Detect which cell encompasses the target text, then output its (X, Y) center coordinate. 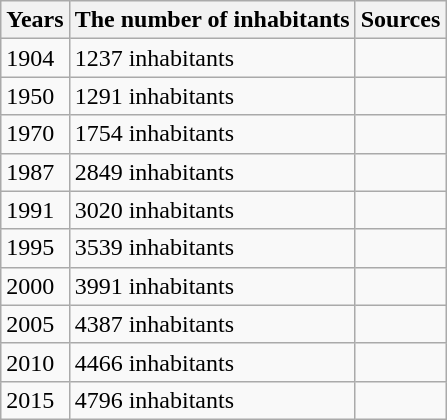
1950 (35, 96)
4466 inhabitants (212, 362)
1995 (35, 248)
1904 (35, 58)
2000 (35, 286)
3020 inhabitants (212, 210)
1237 inhabitants (212, 58)
4387 inhabitants (212, 324)
3539 inhabitants (212, 248)
3991 inhabitants (212, 286)
2005 (35, 324)
1987 (35, 172)
Years (35, 20)
2010 (35, 362)
4796 inhabitants (212, 400)
2849 inhabitants (212, 172)
2015 (35, 400)
1970 (35, 134)
1991 (35, 210)
Sources (400, 20)
1754 inhabitants (212, 134)
1291 inhabitants (212, 96)
The number of inhabitants (212, 20)
